Capture the cell that displays the provided text and extract its (x, y) central coordinate. 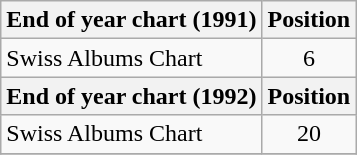
6 (309, 58)
20 (309, 134)
End of year chart (1992) (132, 96)
End of year chart (1991) (132, 20)
